Locate the cell with the specified text and output its (X, Y) center coordinate. 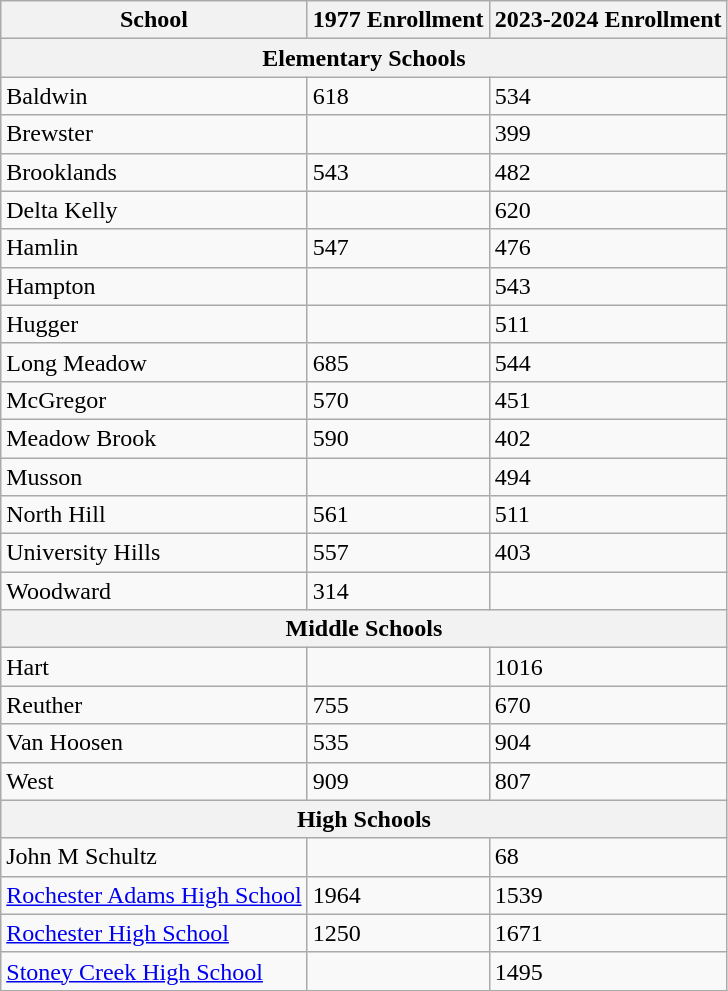
Middle Schools (364, 629)
314 (398, 591)
1671 (608, 933)
West (154, 781)
685 (398, 362)
University Hills (154, 553)
399 (608, 134)
547 (398, 248)
1977 Enrollment (398, 20)
570 (398, 400)
Delta Kelly (154, 210)
476 (608, 248)
Hampton (154, 286)
1250 (398, 933)
618 (398, 96)
494 (608, 477)
School (154, 20)
544 (608, 362)
904 (608, 743)
Hart (154, 667)
Rochester High School (154, 933)
557 (398, 553)
1016 (608, 667)
755 (398, 705)
Hugger (154, 324)
Hamlin (154, 248)
620 (608, 210)
High Schools (364, 819)
1495 (608, 971)
68 (608, 857)
1539 (608, 895)
Meadow Brook (154, 438)
Stoney Creek High School (154, 971)
Baldwin (154, 96)
Reuther (154, 705)
807 (608, 781)
403 (608, 553)
670 (608, 705)
535 (398, 743)
1964 (398, 895)
Elementary Schools (364, 58)
Long Meadow (154, 362)
North Hill (154, 515)
451 (608, 400)
2023-2024 Enrollment (608, 20)
Van Hoosen (154, 743)
534 (608, 96)
Woodward (154, 591)
John M Schultz (154, 857)
590 (398, 438)
909 (398, 781)
Brooklands (154, 172)
Brewster (154, 134)
482 (608, 172)
561 (398, 515)
Rochester Adams High School (154, 895)
Musson (154, 477)
402 (608, 438)
McGregor (154, 400)
